Locate the cell with the specified text and output its (x, y) center coordinate. 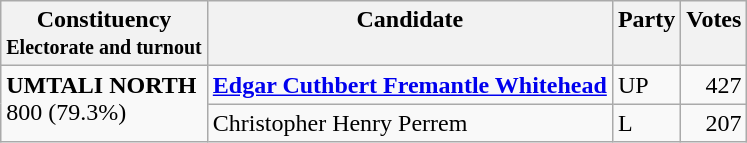
L (646, 123)
UMTALI NORTH800 (79.3%) (104, 104)
Candidate (410, 34)
Edgar Cuthbert Fremantle Whitehead (410, 85)
207 (714, 123)
ConstituencyElectorate and turnout (104, 34)
427 (714, 85)
UP (646, 85)
Party (646, 34)
Votes (714, 34)
Christopher Henry Perrem (410, 123)
